Extract the [X, Y] coordinate from the center of the cell holding the provided text.  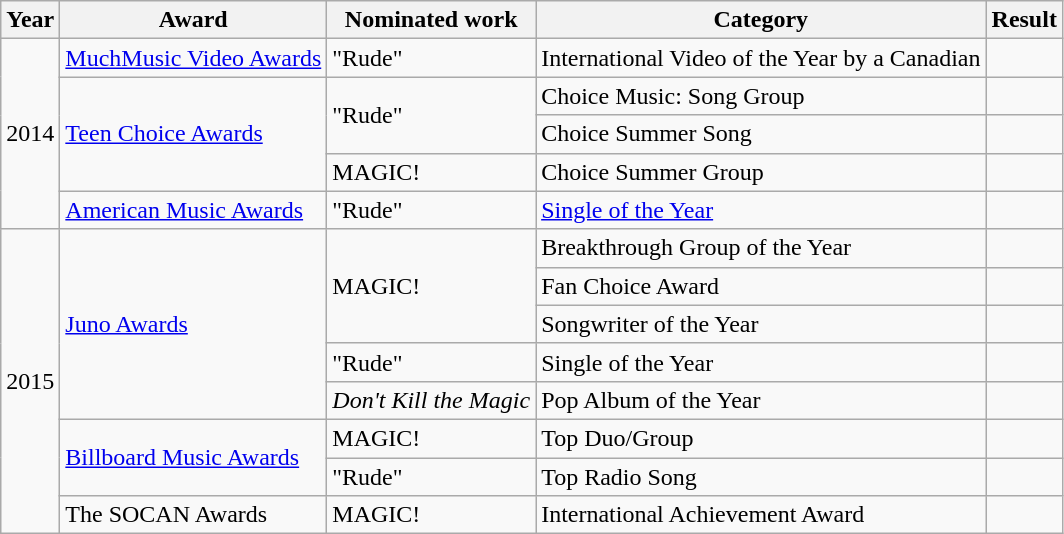
Breakthrough Group of the Year [761, 248]
The SOCAN Awards [194, 515]
Top Duo/Group [761, 438]
Nominated work [432, 20]
Top Radio Song [761, 477]
Billboard Music Awards [194, 457]
Juno Awards [194, 324]
Teen Choice Awards [194, 134]
Choice Music: Song Group [761, 96]
International Video of the Year by a Canadian [761, 58]
Choice Summer Song [761, 134]
Year [30, 20]
Award [194, 20]
American Music Awards [194, 210]
Choice Summer Group [761, 172]
International Achievement Award [761, 515]
2015 [30, 381]
Songwriter of the Year [761, 324]
Result [1024, 20]
Category [761, 20]
Don't Kill the Magic [432, 400]
Pop Album of the Year [761, 400]
2014 [30, 134]
MuchMusic Video Awards [194, 58]
Fan Choice Award [761, 286]
